Identify which cell holds the provided text, then report its (x, y) central coordinate. 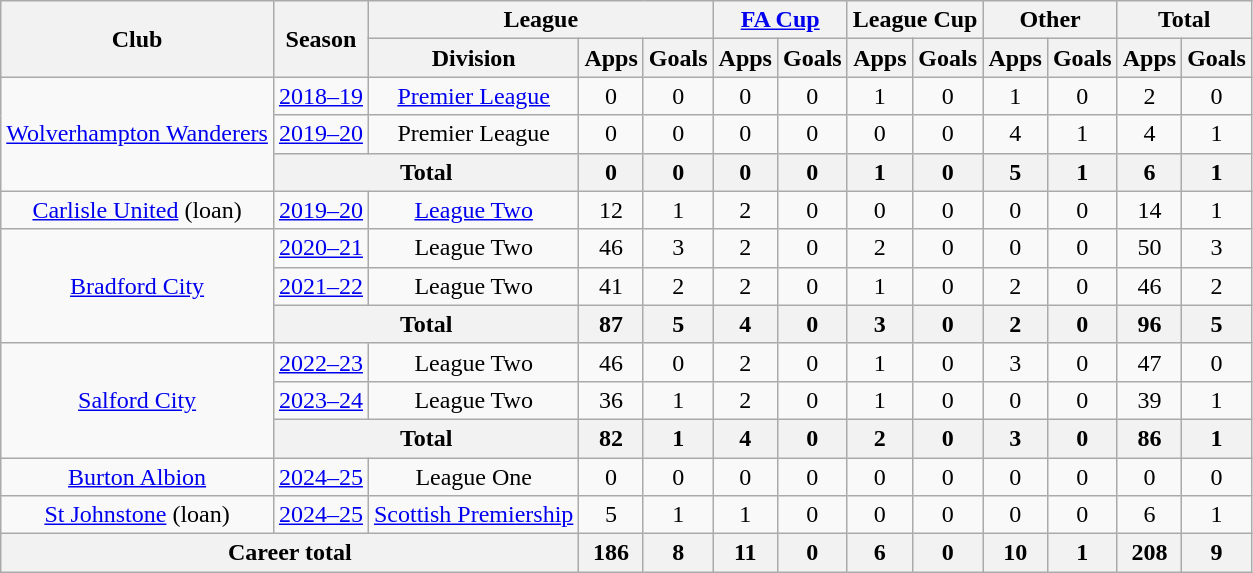
League One (473, 477)
St Johnstone (loan) (138, 515)
39 (1149, 400)
50 (1149, 248)
2021–22 (320, 286)
186 (611, 553)
Carlisle United (loan) (138, 210)
47 (1149, 362)
8 (678, 553)
96 (1149, 324)
82 (611, 438)
36 (611, 400)
9 (1217, 553)
League (540, 20)
11 (745, 553)
14 (1149, 210)
Bradford City (138, 286)
2018–19 (320, 96)
Other (1050, 20)
Burton Albion (138, 477)
41 (611, 286)
2023–24 (320, 400)
2020–21 (320, 248)
87 (611, 324)
Scottish Premiership (473, 515)
86 (1149, 438)
Salford City (138, 400)
Season (320, 39)
Career total (290, 553)
208 (1149, 553)
Wolverhampton Wanderers (138, 134)
12 (611, 210)
2022–23 (320, 362)
10 (1015, 553)
Division (473, 58)
Club (138, 39)
FA Cup (780, 20)
League Cup (915, 20)
